Output the (x, y) coordinate of the center of the cell containing the given text.  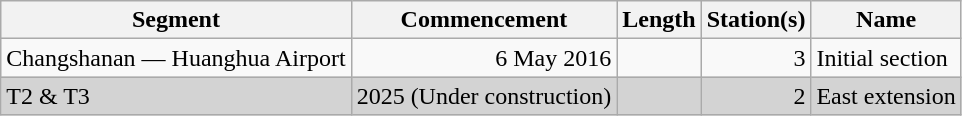
Segment (176, 20)
Station(s) (756, 20)
East extension (886, 96)
2 (756, 96)
Length (659, 20)
Name (886, 20)
T2 & T3 (176, 96)
Initial section (886, 58)
6 May 2016 (484, 58)
Commencement (484, 20)
3 (756, 58)
Changshanan — Huanghua Airport (176, 58)
2025 (Under construction) (484, 96)
